Capture the cell that displays the provided text and extract its (X, Y) central coordinate. 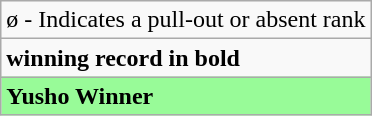
ø - Indicates a pull-out or absent rank (186, 20)
winning record in bold (186, 58)
Yusho Winner (186, 96)
